For the text-containing cell, return its midpoint in (x, y) coordinate format. 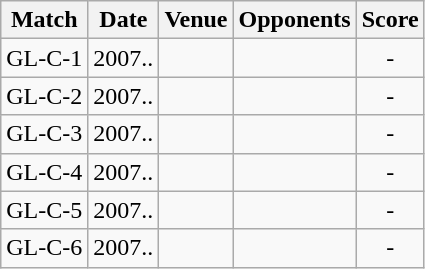
Opponents (294, 20)
GL-C-2 (44, 96)
Venue (196, 20)
GL-C-5 (44, 210)
Date (124, 20)
GL-C-6 (44, 248)
GL-C-3 (44, 134)
GL-C-1 (44, 58)
GL-C-4 (44, 172)
Match (44, 20)
Score (390, 20)
